Capture the cell that displays the provided text and extract its [X, Y] central coordinate. 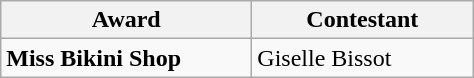
Giselle Bissot [362, 58]
Award [126, 20]
Contestant [362, 20]
Miss Bikini Shop [126, 58]
